Provide the (x, y) coordinate of the cell's center where the given text is located.  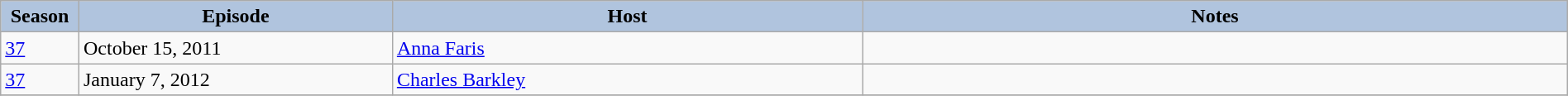
Charles Barkley (627, 79)
Notes (1216, 17)
October 15, 2011 (235, 48)
Anna Faris (627, 48)
January 7, 2012 (235, 79)
Episode (235, 17)
Season (40, 17)
Host (627, 17)
